Identify which cell holds the provided text, then report its [x, y] central coordinate. 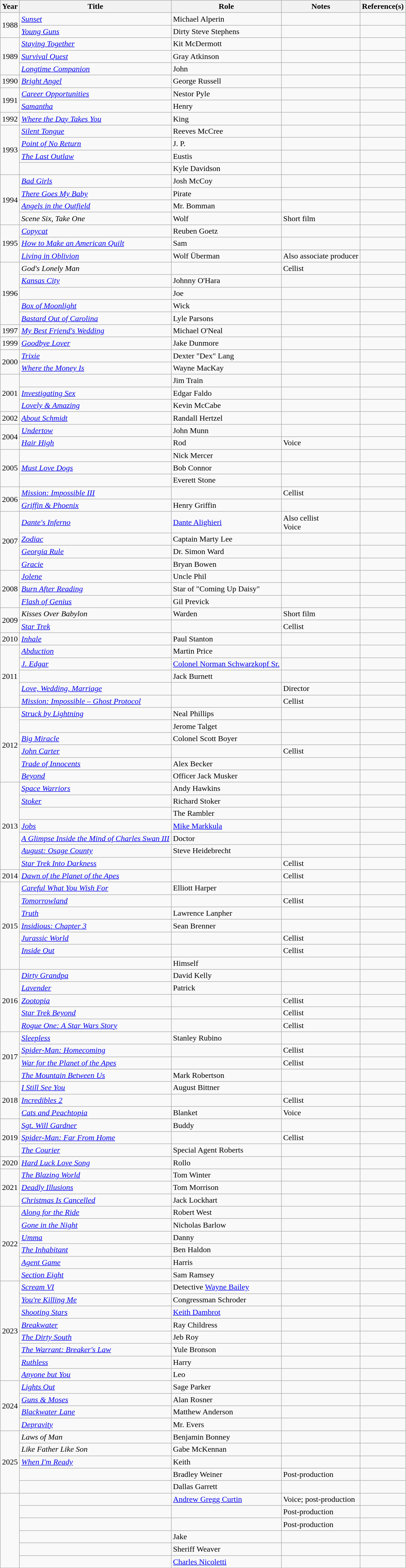
King [226, 119]
Gabe McKennan [226, 1449]
Michael Alperin [226, 19]
Spider-Man: Far From Home [96, 1138]
1999 [10, 343]
Must Love Dogs [96, 468]
Undertow [96, 430]
Nicholas Barlow [226, 1225]
Breakwater [96, 1325]
Sam Ramsey [226, 1275]
J. Edgar [96, 664]
Blackwater Lane [96, 1412]
Bryan Bowen [226, 564]
2020 [10, 1163]
The Dirty South [96, 1337]
Zootopia [96, 1001]
Dante's Inferno [96, 522]
Charles Nicoletti [226, 1562]
Jeb Roy [226, 1337]
Role [226, 7]
The Last Outlaw [96, 156]
Box of Moonlight [96, 306]
The Mountain Between Us [96, 1075]
Tom Morrison [226, 1188]
Patrick [226, 988]
Zodiac [96, 539]
Star Trek Into Darkness [96, 863]
Silent Tongue [96, 131]
Star Trek Beyond [96, 1013]
Pirate [226, 194]
How to Make an American Quilt [96, 243]
2010 [10, 639]
Dante Alighieri [226, 522]
Space Warriors [96, 789]
Lawrence Lanpher [226, 913]
Dirty Grandpa [96, 976]
Kyle Davidson [226, 169]
The Blazing World [96, 1175]
There Goes My Baby [96, 194]
Deadly Illusions [96, 1188]
1993 [10, 150]
Beyond [96, 776]
Elliott Harper [226, 888]
Robert West [226, 1213]
Sunset [96, 19]
2025 [10, 1462]
Blanket [226, 1113]
Mark Robertson [226, 1075]
Mr. Bomman [226, 206]
Bradley Weiner [226, 1474]
2018 [10, 1100]
When I'm Ready [96, 1462]
Nestor Pyle [226, 94]
Cats and Peachtopia [96, 1113]
Mission: Impossible – Ghost Protocol [96, 701]
Burn After Reading [96, 589]
Laws of Man [96, 1437]
August Bittner [226, 1088]
Jake [226, 1537]
Christmas Is Cancelled [96, 1200]
Everett Stone [226, 480]
God's Lonely Man [96, 268]
Title [96, 7]
Love, Wedding, Marriage [96, 689]
Gray Atkinson [226, 56]
Randall Hertzel [226, 418]
Voice; post-production [321, 1499]
Wolf Überman [226, 256]
Rogue One: A Star Wars Story [96, 1025]
My Best Friend's Wedding [96, 331]
Alan Rosner [226, 1400]
2012 [10, 745]
1988 [10, 25]
Joe [226, 293]
Josh McCoy [226, 181]
Jerome Talget [226, 726]
Mission: Impossible III [96, 493]
John Munn [226, 430]
Bastard Out of Carolina [96, 318]
2009 [10, 620]
Sgt. Will Gardner [96, 1125]
Inside Out [96, 950]
2002 [10, 418]
Like Father Like Son [96, 1449]
Investigating Sex [96, 393]
Truth [96, 913]
Rollo [226, 1163]
Sheriff Weaver [226, 1549]
1992 [10, 119]
Staying Together [96, 44]
Tomorrowland [96, 901]
Gracie [96, 564]
Copycat [96, 231]
A Glimpse Inside the Mind of Charles Swan III [96, 838]
Scream VI [96, 1287]
Eustis [226, 156]
Lovely & Amazing [96, 406]
Dawn of the Planet of the Apes [96, 876]
Career Opportunities [96, 94]
Danny [226, 1237]
Alex Becker [226, 764]
2006 [10, 499]
The Courier [96, 1150]
Congressman Schroder [226, 1300]
Hair High [96, 443]
1989 [10, 56]
Spider-Man: Homecoming [96, 1050]
Jurassic World [96, 938]
Abduction [96, 651]
Ruthless [96, 1362]
Kansas City [96, 281]
Andrew Gregg Curtin [226, 1499]
Angels in the Outfield [96, 206]
Flash of Genius [96, 602]
The Warrant: Breaker's Law [96, 1349]
Officer Jack Musker [226, 776]
Survival Quest [96, 56]
Reference(s) [383, 7]
Umma [96, 1237]
1991 [10, 100]
Samantha [96, 106]
Dexter "Dex" Lang [226, 355]
You're Killing Me [96, 1300]
Longtime Companion [96, 69]
John Carter [96, 751]
2007 [10, 541]
Dallas Garrett [226, 1487]
Mike Markkula [226, 826]
Rod [226, 443]
2013 [10, 826]
Michael O'Neal [226, 331]
Wolf [226, 219]
Inhale [96, 639]
Henry [226, 106]
Keith Dambrot [226, 1312]
Where the Day Takes You [96, 119]
Big Miracle [96, 738]
2000 [10, 362]
Ben Haldon [226, 1250]
Jack Lockhart [226, 1200]
Also cellistVoice [321, 522]
Gil Previck [226, 602]
Captain Marty Lee [226, 539]
Jobs [96, 826]
Jack Burnett [226, 676]
Stanley Rubino [226, 1038]
Scene Six, Take One [96, 219]
Also associate producer [321, 256]
Detective Wayne Bailey [226, 1287]
Jolene [96, 577]
Reeves McCree [226, 131]
Bob Connor [226, 468]
David Kelly [226, 976]
Insidious: Chapter 3 [96, 926]
Harry [226, 1362]
Keith [226, 1462]
2019 [10, 1138]
Kevin McCabe [226, 406]
2008 [10, 589]
Stoker [96, 801]
Doctor [226, 838]
Guns & Moses [96, 1400]
Wick [226, 306]
1997 [10, 331]
2017 [10, 1057]
Lavender [96, 988]
Goodbye Lover [96, 343]
I Still See You [96, 1088]
August: Osage County [96, 851]
Edgar Faldo [226, 393]
Sean Brenner [226, 926]
Bright Angel [96, 81]
Struck by Lightning [96, 714]
About Schmidt [96, 418]
Depravity [96, 1425]
Reuben Goetz [226, 231]
Lyle Parsons [226, 318]
Living in Oblivion [96, 256]
Ray Childress [226, 1325]
Andy Hawkins [226, 789]
Careful What You Wish For [96, 888]
Himself [226, 963]
Colonel Scott Boyer [226, 738]
Nick Mercer [226, 455]
Warden [226, 614]
Harris [226, 1262]
Leo [226, 1375]
2021 [10, 1188]
Dirty Steve Stephens [226, 31]
John [226, 69]
Tom Winter [226, 1175]
Uncle Phil [226, 577]
Notes [321, 7]
Colonel Norman Schwarzkopf Sr. [226, 664]
2011 [10, 676]
The Inhabitant [96, 1250]
Shooting Stars [96, 1312]
Director [321, 689]
Lights Out [96, 1387]
Star of "Coming Up Daisy" [226, 589]
2001 [10, 393]
Mr. Evers [226, 1425]
Along for the Ride [96, 1213]
Neal Phillips [226, 714]
Sage Parker [226, 1387]
Paul Stanton [226, 639]
Hard Luck Love Song [96, 1163]
Bad Girls [96, 181]
Kisses Over Babylon [96, 614]
Trade of Innocents [96, 764]
2005 [10, 468]
Sam [226, 243]
1996 [10, 293]
Richard Stoker [226, 801]
Star Trek [96, 626]
J. P. [226, 143]
The Rambler [226, 813]
Dr. Simon Ward [226, 551]
2023 [10, 1331]
George Russell [226, 81]
Young Guns [96, 31]
2016 [10, 1001]
Point of No Return [96, 143]
Special Agent Roberts [226, 1150]
Griffin & Phoenix [96, 505]
Yule Bronson [226, 1349]
Benjamin Bonney [226, 1437]
Johnny O'Hara [226, 281]
Jake Dunmore [226, 343]
1990 [10, 81]
Kit McDermott [226, 44]
Steve Heidebrecht [226, 851]
2024 [10, 1406]
Georgia Rule [96, 551]
Wayne MacKay [226, 368]
War for the Planet of the Apes [96, 1063]
Sleepless [96, 1038]
Jim Train [226, 381]
Matthew Anderson [226, 1412]
Gone in the Night [96, 1225]
2014 [10, 876]
Year [10, 7]
1995 [10, 243]
2022 [10, 1244]
Trixie [96, 355]
2015 [10, 926]
1994 [10, 200]
Buddy [226, 1125]
Incredibles 2 [96, 1100]
Martin Price [226, 651]
Agent Game [96, 1262]
2004 [10, 437]
Henry Griffin [226, 505]
Section Eight [96, 1275]
Anyone but You [96, 1375]
Where the Money Is [96, 368]
